Return [X, Y] of the center of cell containing provided text 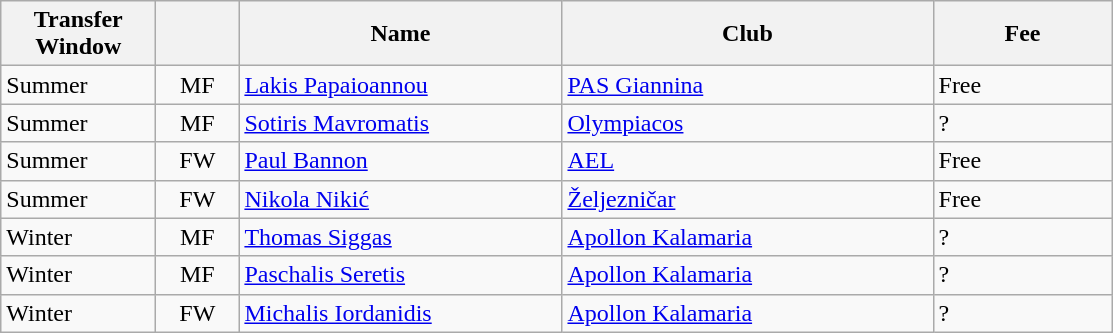
Michalis Iordanidis [400, 313]
Fee [1022, 34]
Željezničar [748, 199]
Transfer Window [78, 34]
PAS Giannina [748, 85]
Name [400, 34]
Paul Bannon [400, 161]
Lakis Papaioannou [400, 85]
Nikola Nikić [400, 199]
Sotiris Mavromatis [400, 123]
Paschalis Seretis [400, 275]
Thomas Siggas [400, 237]
Olympiacos [748, 123]
Club [748, 34]
AEL [748, 161]
